Output the [x, y] coordinate of the center of the cell containing the given text.  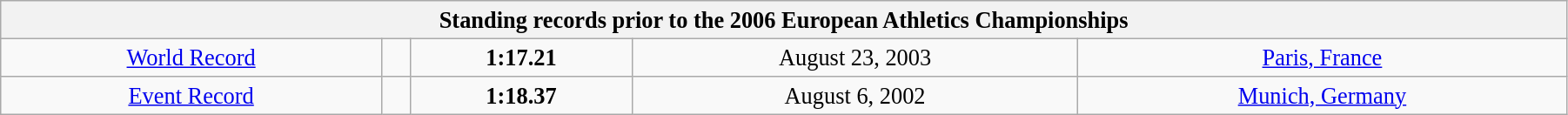
Standing records prior to the 2006 European Athletics Championships [784, 19]
World Record [191, 57]
Munich, Germany [1322, 95]
August 6, 2002 [855, 95]
1:17.21 [520, 57]
Paris, France [1322, 57]
Event Record [191, 95]
1:18.37 [520, 95]
August 23, 2003 [855, 57]
